Identify which cell holds the provided text, then report its [x, y] central coordinate. 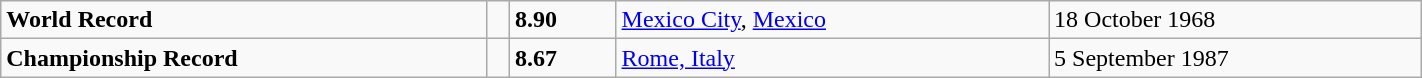
Mexico City, Mexico [832, 20]
18 October 1968 [1236, 20]
World Record [244, 20]
8.90 [563, 20]
5 September 1987 [1236, 58]
Rome, Italy [832, 58]
Championship Record [244, 58]
8.67 [563, 58]
